Identify which cell holds the provided text, then report its (X, Y) central coordinate. 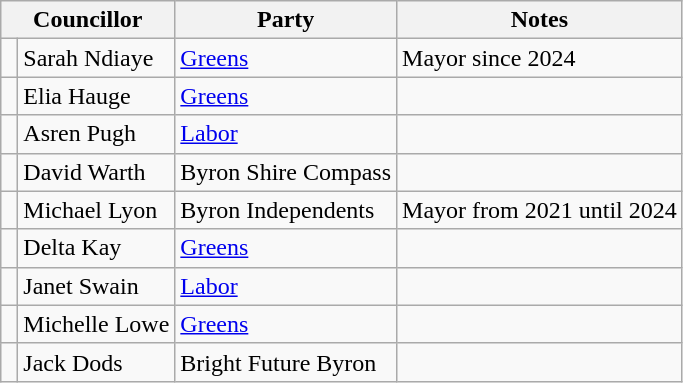
Mayor since 2024 (540, 58)
Mayor from 2021 until 2024 (540, 210)
Jack Dods (96, 362)
Sarah Ndiaye (96, 58)
Bright Future Byron (286, 362)
Asren Pugh (96, 134)
Michelle Lowe (96, 324)
Elia Hauge (96, 96)
Byron Shire Compass (286, 172)
Councillor (88, 20)
Michael Lyon (96, 210)
Byron Independents (286, 210)
Delta Kay (96, 248)
Party (286, 20)
Janet Swain (96, 286)
David Warth (96, 172)
Notes (540, 20)
